Search for the cell housing the specified text and yield its [X, Y] center coordinate. 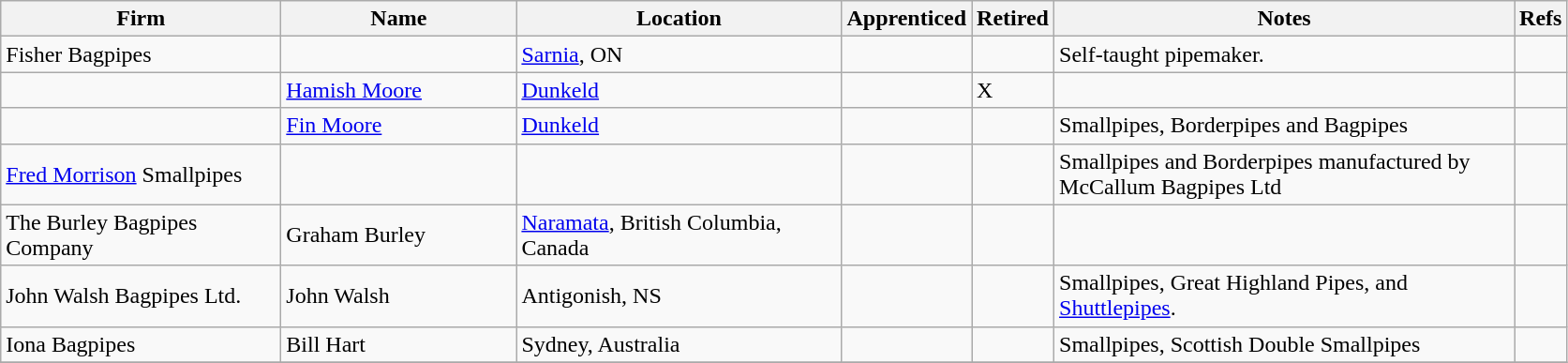
Refs [1541, 19]
Sydney, Australia [679, 344]
The Burley Bagpipes Company [141, 234]
Fin Moore [399, 126]
Fred Morrison Smallpipes [141, 174]
Apprenticed [907, 19]
Smallpipes, Borderpipes and Bagpipes [1284, 126]
Name [399, 19]
Hamish Moore [399, 90]
John Walsh Bagpipes Ltd. [141, 296]
Fisher Bagpipes [141, 54]
Self-taught pipemaker. [1284, 54]
Naramata, British Columbia, Canada [679, 234]
Notes [1284, 19]
Graham Burley [399, 234]
Iona Bagpipes [141, 344]
Retired [1013, 19]
Smallpipes and Borderpipes manufactured by McCallum Bagpipes Ltd [1284, 174]
Smallpipes, Scottish Double Smallpipes [1284, 344]
Bill Hart [399, 344]
John Walsh [399, 296]
Smallpipes, Great Highland Pipes, and Shuttlepipes. [1284, 296]
Antigonish, NS [679, 296]
Location [679, 19]
Firm [141, 19]
Sarnia, ON [679, 54]
X [1013, 90]
